From the cell containing the given text, extract its center point as [x, y] coordinate. 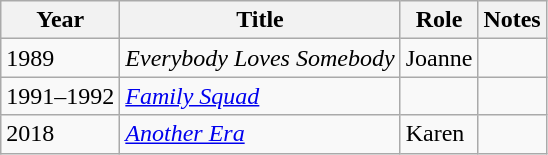
1991–1992 [60, 96]
1989 [60, 58]
Everybody Loves Somebody [260, 58]
Title [260, 20]
Joanne [439, 58]
Role [439, 20]
Family Squad [260, 96]
2018 [60, 134]
Year [60, 20]
Notes [512, 20]
Karen [439, 134]
Another Era [260, 134]
